Search for the cell housing the specified text and yield its [X, Y] center coordinate. 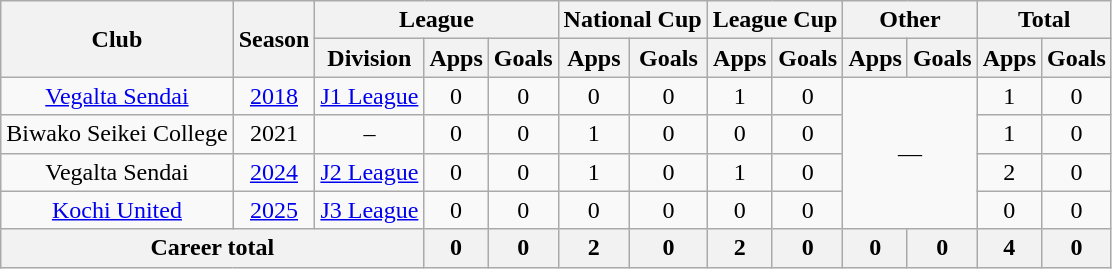
Total [1044, 20]
Career total [212, 248]
2025 [274, 210]
National Cup [632, 20]
Other [910, 20]
J3 League [370, 210]
J1 League [370, 96]
Club [117, 39]
2024 [274, 172]
4 [1009, 248]
2021 [274, 134]
Biwako Seikei College [117, 134]
League Cup [775, 20]
League [436, 20]
– [370, 134]
J2 League [370, 172]
Division [370, 58]
2018 [274, 96]
— [910, 153]
Kochi United [117, 210]
Season [274, 39]
